Return (X, Y) of the center of cell containing provided text 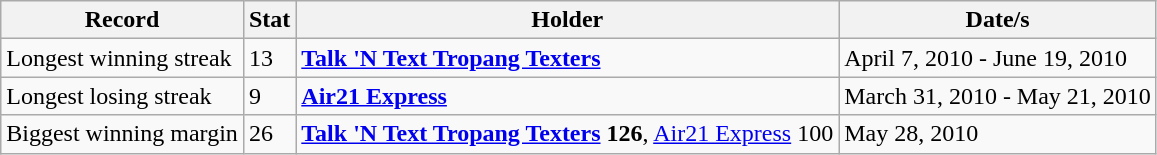
Date/s (998, 20)
Longest losing streak (122, 96)
Longest winning streak (122, 58)
Talk 'N Text Tropang Texters (568, 58)
9 (269, 96)
13 (269, 58)
Stat (269, 20)
April 7, 2010 - June 19, 2010 (998, 58)
Biggest winning margin (122, 134)
Record (122, 20)
Holder (568, 20)
Talk 'N Text Tropang Texters 126, Air21 Express 100 (568, 134)
May 28, 2010 (998, 134)
March 31, 2010 - May 21, 2010 (998, 96)
Air21 Express (568, 96)
26 (269, 134)
